For the text-containing cell, return its midpoint in (x, y) coordinate format. 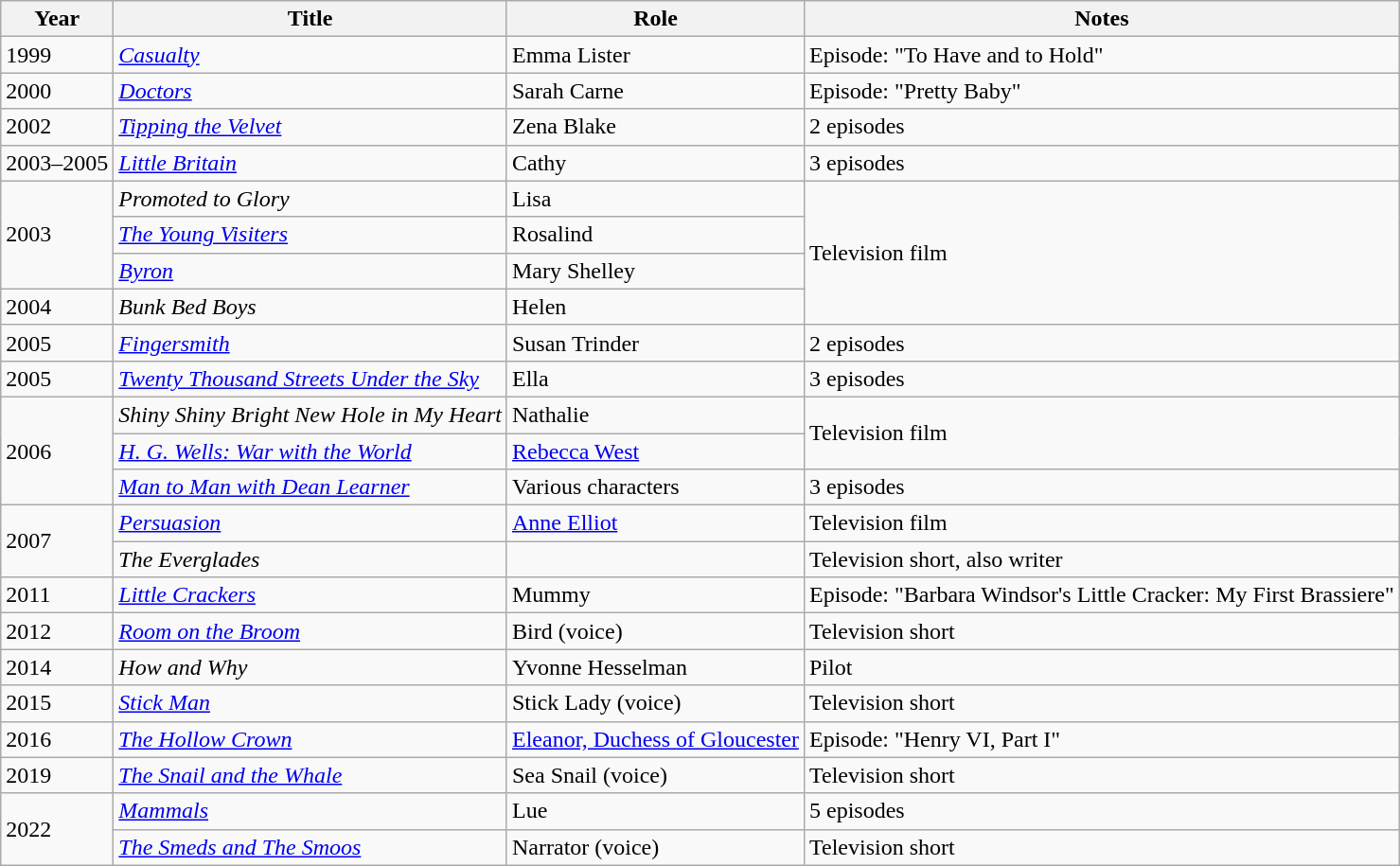
Rebecca West (655, 451)
Susan Trinder (655, 343)
Man to Man with Dean Learner (310, 487)
Zena Blake (655, 127)
Year (57, 19)
Television short, also writer (1102, 559)
2014 (57, 667)
Narrator (voice) (655, 847)
2003 (57, 235)
Various characters (655, 487)
Stick Lady (voice) (655, 703)
The Hollow Crown (310, 739)
2006 (57, 451)
Tipping the Velvet (310, 127)
Yvonne Hesselman (655, 667)
2003–2005 (57, 163)
The Smeds and The Smoos (310, 847)
2000 (57, 91)
2007 (57, 541)
Mummy (655, 595)
Episode: "Henry VI, Part I" (1102, 739)
Pilot (1102, 667)
Role (655, 19)
2002 (57, 127)
Persuasion (310, 523)
Bunk Bed Boys (310, 307)
2012 (57, 631)
Notes (1102, 19)
2015 (57, 703)
Helen (655, 307)
The Everglades (310, 559)
Fingersmith (310, 343)
Sea Snail (voice) (655, 775)
Episode: "To Have and to Hold" (1102, 55)
Doctors (310, 91)
Lisa (655, 199)
Episode: "Pretty Baby" (1102, 91)
Byron (310, 271)
Anne Elliot (655, 523)
2011 (57, 595)
1999 (57, 55)
Stick Man (310, 703)
Lue (655, 811)
Cathy (655, 163)
Mammals (310, 811)
Sarah Carne (655, 91)
2022 (57, 829)
2004 (57, 307)
Nathalie (655, 415)
Room on the Broom (310, 631)
Ella (655, 379)
H. G. Wells: War with the World (310, 451)
Eleanor, Duchess of Gloucester (655, 739)
The Young Visiters (310, 235)
Mary Shelley (655, 271)
Shiny Shiny Bright New Hole in My Heart (310, 415)
2019 (57, 775)
Twenty Thousand Streets Under the Sky (310, 379)
Rosalind (655, 235)
Little Crackers (310, 595)
Emma Lister (655, 55)
5 episodes (1102, 811)
Casualty (310, 55)
Little Britain (310, 163)
Promoted to Glory (310, 199)
Bird (voice) (655, 631)
How and Why (310, 667)
The Snail and the Whale (310, 775)
Title (310, 19)
Episode: "Barbara Windsor's Little Cracker: My First Brassiere" (1102, 595)
2016 (57, 739)
